Scan for the cell matching the given text and deliver its (X, Y) coordinate at center. 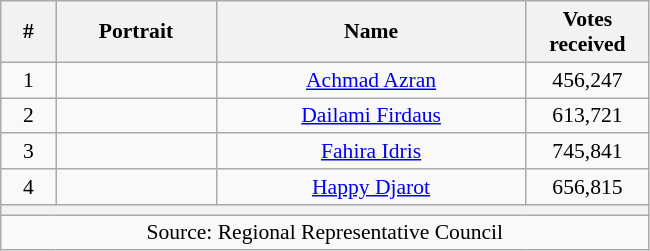
Portrait (136, 32)
3 (28, 152)
4 (28, 187)
Votes received (588, 32)
Achmad Azran (371, 80)
456,247 (588, 80)
Name (371, 32)
Source: Regional Representative Council (325, 233)
1 (28, 80)
613,721 (588, 116)
2 (28, 116)
656,815 (588, 187)
745,841 (588, 152)
Happy Djarot (371, 187)
Fahira Idris (371, 152)
# (28, 32)
Dailami Firdaus (371, 116)
